Return [x, y] of the center of cell containing provided text 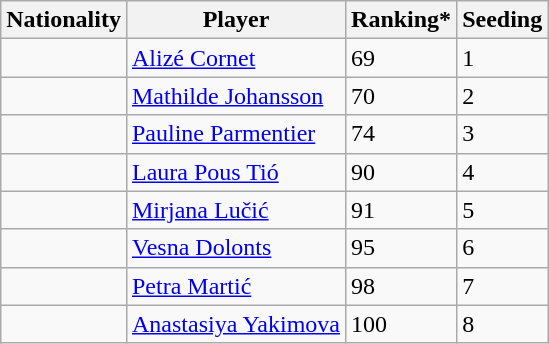
1 [502, 58]
Mirjana Lučić [236, 210]
91 [402, 210]
4 [502, 172]
95 [402, 248]
8 [502, 324]
Nationality [64, 20]
Seeding [502, 20]
90 [402, 172]
74 [402, 134]
3 [502, 134]
Alizé Cornet [236, 58]
100 [402, 324]
2 [502, 96]
Petra Martić [236, 286]
7 [502, 286]
Ranking* [402, 20]
69 [402, 58]
6 [502, 248]
Laura Pous Tió [236, 172]
70 [402, 96]
98 [402, 286]
Pauline Parmentier [236, 134]
Mathilde Johansson [236, 96]
Anastasiya Yakimova [236, 324]
Vesna Dolonts [236, 248]
Player [236, 20]
5 [502, 210]
